Pinpoint the cell where the given text exists, returning its [X, Y] midpoint coordinate. 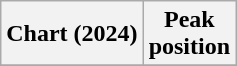
Chart (2024) [72, 34]
Peakposition [189, 34]
